Locate the cell with the specified text and output its (X, Y) center coordinate. 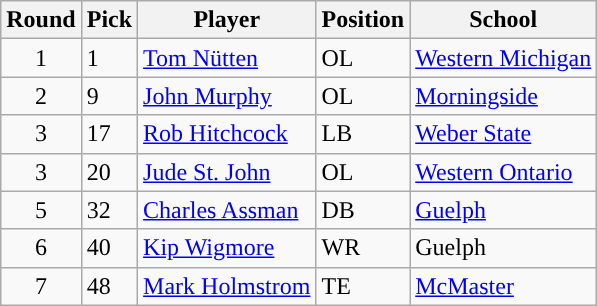
40 (109, 248)
9 (109, 96)
32 (109, 210)
48 (109, 286)
Rob Hitchcock (227, 134)
LB (363, 134)
Round (41, 20)
2 (41, 96)
Western Ontario (504, 172)
Morningside (504, 96)
John Murphy (227, 96)
7 (41, 286)
Weber State (504, 134)
Position (363, 20)
Tom Nütten (227, 58)
Charles Assman (227, 210)
DB (363, 210)
Jude St. John (227, 172)
20 (109, 172)
Pick (109, 20)
6 (41, 248)
Western Michigan (504, 58)
17 (109, 134)
Kip Wigmore (227, 248)
School (504, 20)
Mark Holmstrom (227, 286)
WR (363, 248)
TE (363, 286)
5 (41, 210)
Player (227, 20)
McMaster (504, 286)
